Detect which cell encompasses the target text, then output its [X, Y] center coordinate. 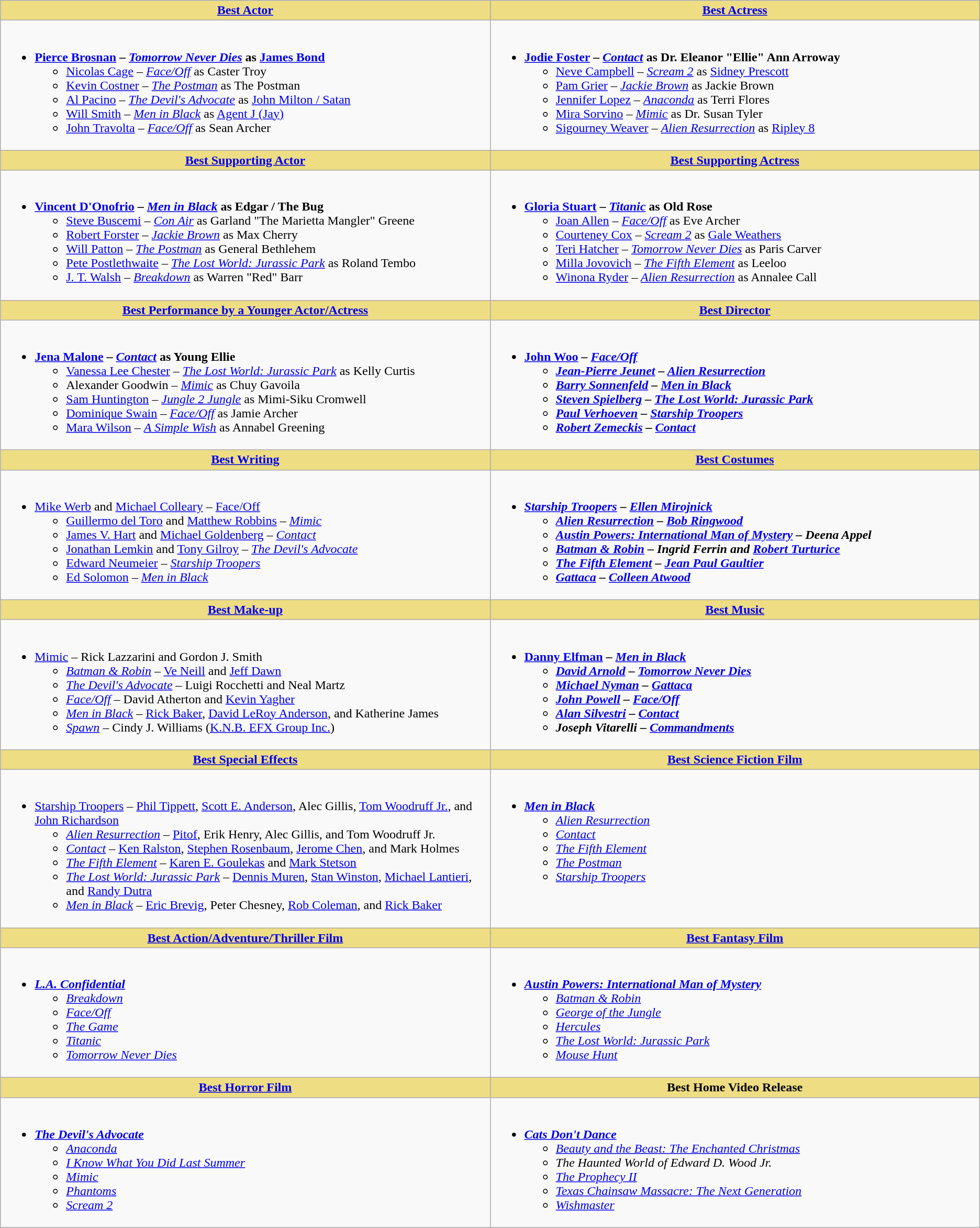
Best Writing [245, 460]
Best Costumes [735, 460]
Men in BlackAlien ResurrectionContactThe Fifth ElementThe PostmanStarship Troopers [735, 848]
Best Director [735, 310]
Best Actress [735, 10]
Best Performance by a Younger Actor/Actress [245, 310]
Best Music [735, 610]
Best Horror Film [245, 1088]
Austin Powers: International Man of MysteryBatman & RobinGeorge of the JungleHerculesThe Lost World: Jurassic ParkMouse Hunt [735, 1013]
Best Actor [245, 10]
Best Supporting Actor [245, 160]
Best Action/Adventure/Thriller Film [245, 938]
Best Special Effects [245, 759]
Best Fantasy Film [735, 938]
Best Supporting Actress [735, 160]
Best Science Fiction Film [735, 759]
The Devil's AdvocateAnacondaI Know What You Did Last SummerMimicPhantomsScream 2 [245, 1163]
L.A. ConfidentialBreakdownFace/OffThe GameTitanicTomorrow Never Dies [245, 1013]
Best Home Video Release [735, 1088]
Best Make-up [245, 610]
